Output the (X, Y) coordinate of the center of the cell containing the given text.  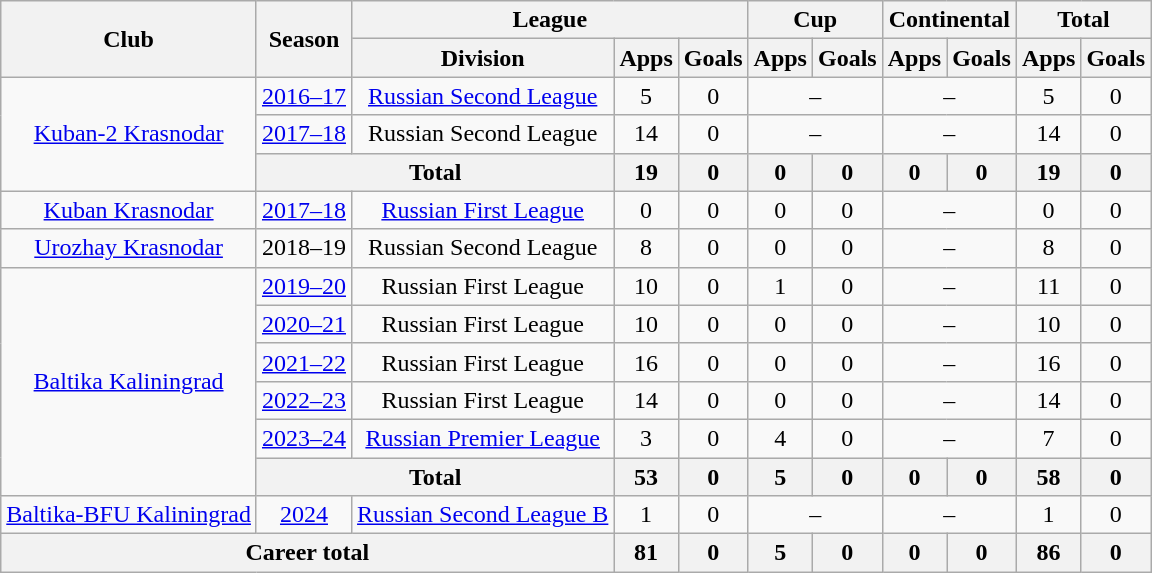
2023–24 (304, 438)
53 (646, 477)
2022–23 (304, 400)
86 (1048, 553)
3 (646, 438)
2019–20 (304, 286)
Cup (815, 20)
11 (1048, 286)
Kuban-2 Krasnodar (129, 134)
Urozhay Krasnodar (129, 248)
Season (304, 39)
2020–21 (304, 324)
Career total (308, 553)
Continental (949, 20)
Division (483, 58)
7 (1048, 438)
Russian Premier League (483, 438)
2024 (304, 515)
Club (129, 39)
Russian Second League B (483, 515)
2021–22 (304, 362)
2016–17 (304, 96)
Baltika-BFU Kaliningrad (129, 515)
58 (1048, 477)
81 (646, 553)
2018–19 (304, 248)
Kuban Krasnodar (129, 210)
4 (780, 438)
Baltika Kaliningrad (129, 381)
League (550, 20)
